Return (X, Y) of the center of cell containing provided text 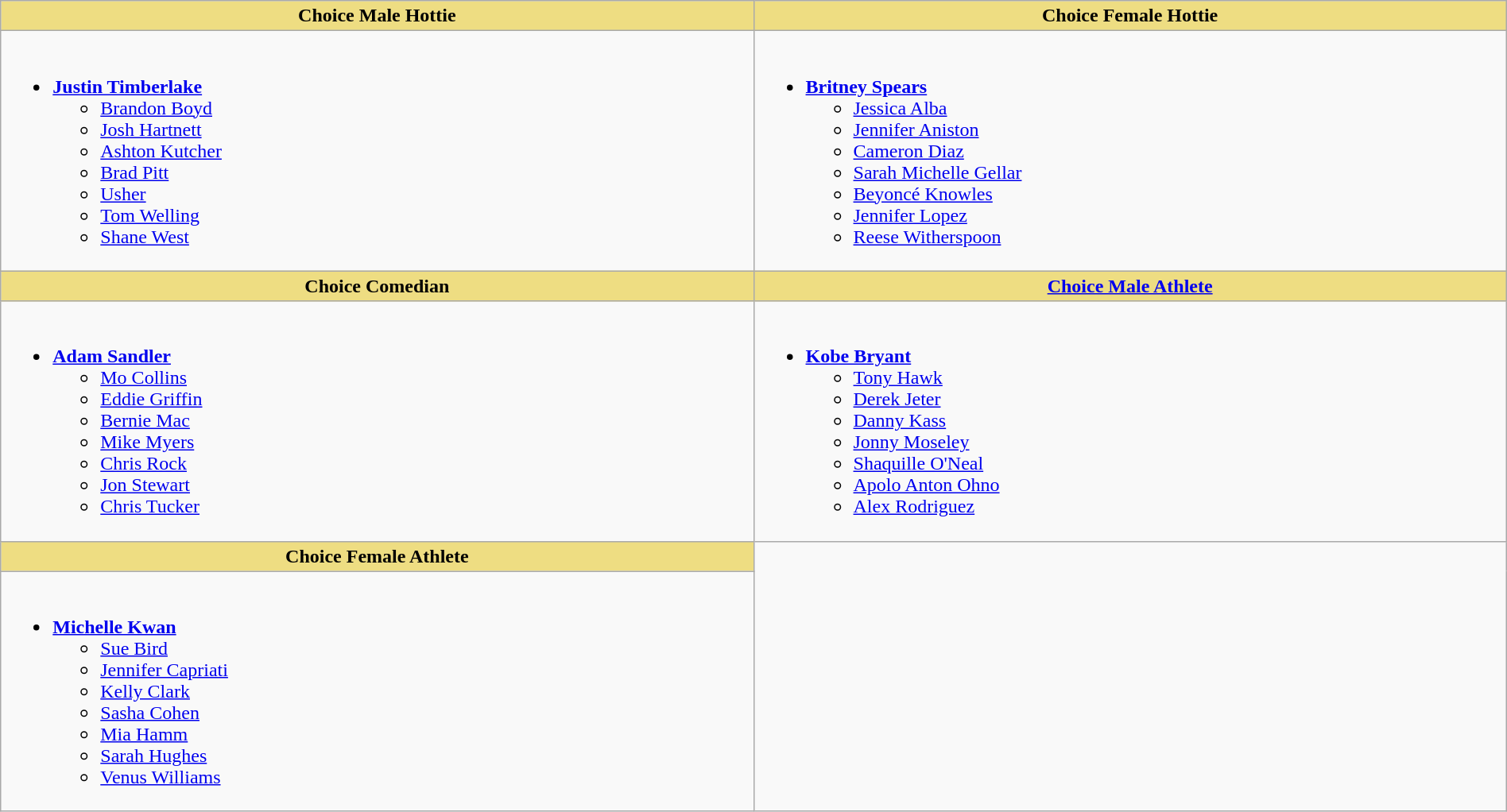
Adam SandlerMo CollinsEddie GriffinBernie MacMike MyersChris RockJon StewartChris Tucker (377, 421)
Britney SpearsJessica AlbaJennifer AnistonCameron DiazSarah Michelle GellarBeyoncé KnowlesJennifer LopezReese Witherspoon (1130, 151)
Michelle KwanSue BirdJennifer CapriatiKelly ClarkSasha CohenMia HammSarah HughesVenus Williams (377, 691)
Kobe BryantTony HawkDerek JeterDanny KassJonny MoseleyShaquille O'NealApolo Anton OhnoAlex Rodriguez (1130, 421)
Choice Male Hottie (377, 16)
Choice Male Athlete (1130, 286)
Justin TimberlakeBrandon BoydJosh HartnettAshton KutcherBrad PittUsherTom WellingShane West (377, 151)
Choice Female Athlete (377, 556)
Choice Comedian (377, 286)
Choice Female Hottie (1130, 16)
